From the cell containing the given text, extract its center point as [X, Y] coordinate. 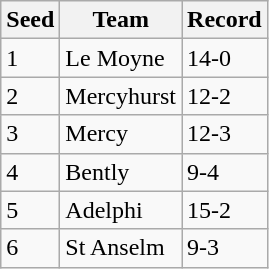
9-4 [225, 172]
5 [30, 210]
6 [30, 248]
St Anselm [121, 248]
4 [30, 172]
Bently [121, 172]
Mercy [121, 134]
Adelphi [121, 210]
1 [30, 58]
15-2 [225, 210]
3 [30, 134]
2 [30, 96]
12-2 [225, 96]
14-0 [225, 58]
Mercyhurst [121, 96]
Le Moyne [121, 58]
12-3 [225, 134]
9-3 [225, 248]
Record [225, 20]
Team [121, 20]
Seed [30, 20]
